Find where the given text appears and provide that cell's center as [X, Y] coordinate. 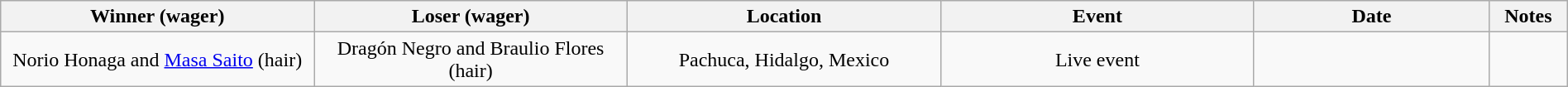
Norio Honaga and Masa Saito (hair) [157, 60]
Event [1097, 17]
Winner (wager) [157, 17]
Date [1371, 17]
Notes [1528, 17]
Loser (wager) [471, 17]
Live event [1097, 60]
Location [784, 17]
Dragón Negro and Braulio Flores (hair) [471, 60]
Pachuca, Hidalgo, Mexico [784, 60]
